Provide the (x, y) coordinate of the cell's center where the given text is located.  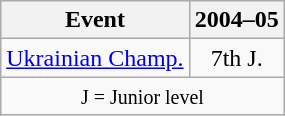
7th J. (236, 58)
Event (95, 20)
2004–05 (236, 20)
Ukrainian Champ. (95, 58)
J = Junior level (142, 96)
